Identify which cell holds the provided text, then report its (X, Y) central coordinate. 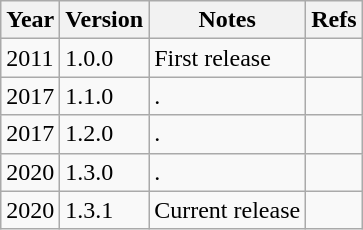
Refs (334, 20)
1.3.0 (104, 172)
2011 (30, 58)
1.1.0 (104, 96)
1.0.0 (104, 58)
1.2.0 (104, 134)
Current release (228, 210)
Version (104, 20)
1.3.1 (104, 210)
Notes (228, 20)
First release (228, 58)
Year (30, 20)
